Provide the (x, y) coordinate of the cell's center where the given text is located.  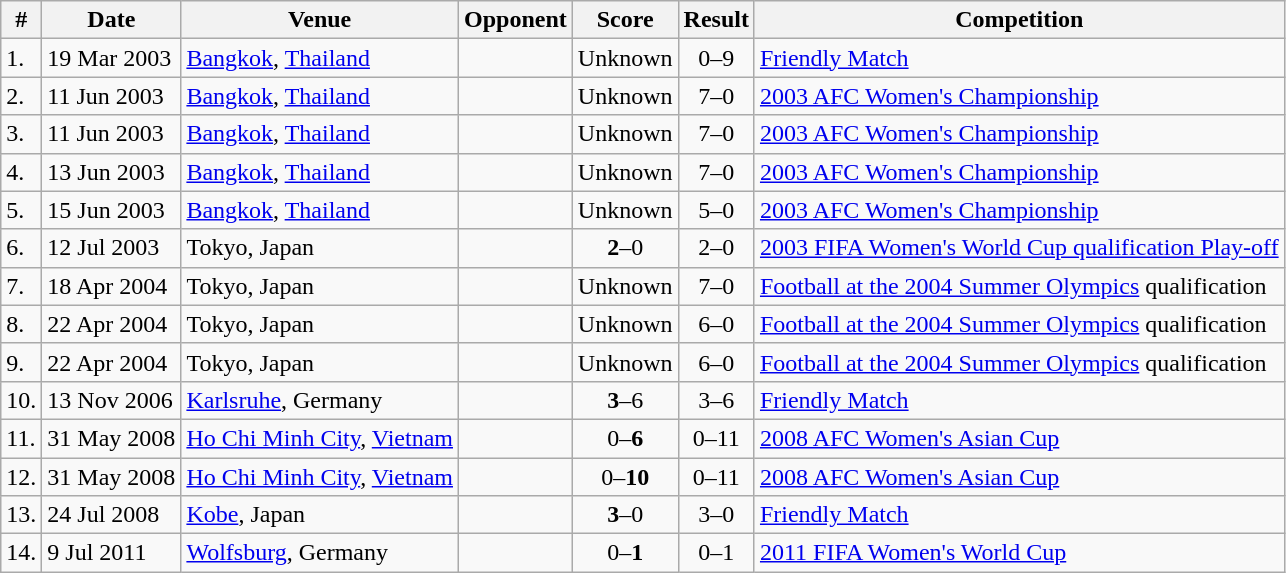
2003 FIFA Women's World Cup qualification Play-off (1019, 248)
1. (22, 58)
# (22, 20)
Karlsruhe, Germany (320, 400)
3. (22, 134)
9. (22, 362)
15 Jun 2003 (112, 210)
Opponent (516, 20)
0–10 (625, 477)
6. (22, 248)
5. (22, 210)
13 Jun 2003 (112, 172)
Score (625, 20)
18 Apr 2004 (112, 286)
12 Jul 2003 (112, 248)
9 Jul 2011 (112, 553)
Competition (1019, 20)
2. (22, 96)
8. (22, 324)
12. (22, 477)
Result (716, 20)
11. (22, 438)
Date (112, 20)
Venue (320, 20)
Wolfsburg, Germany (320, 553)
Kobe, Japan (320, 515)
4. (22, 172)
7. (22, 286)
24 Jul 2008 (112, 515)
14. (22, 553)
0–6 (625, 438)
19 Mar 2003 (112, 58)
5–0 (716, 210)
13. (22, 515)
0–9 (716, 58)
13 Nov 2006 (112, 400)
2011 FIFA Women's World Cup (1019, 553)
10. (22, 400)
